Return the [X, Y] coordinate for the center point of the cell that contains the specified text.  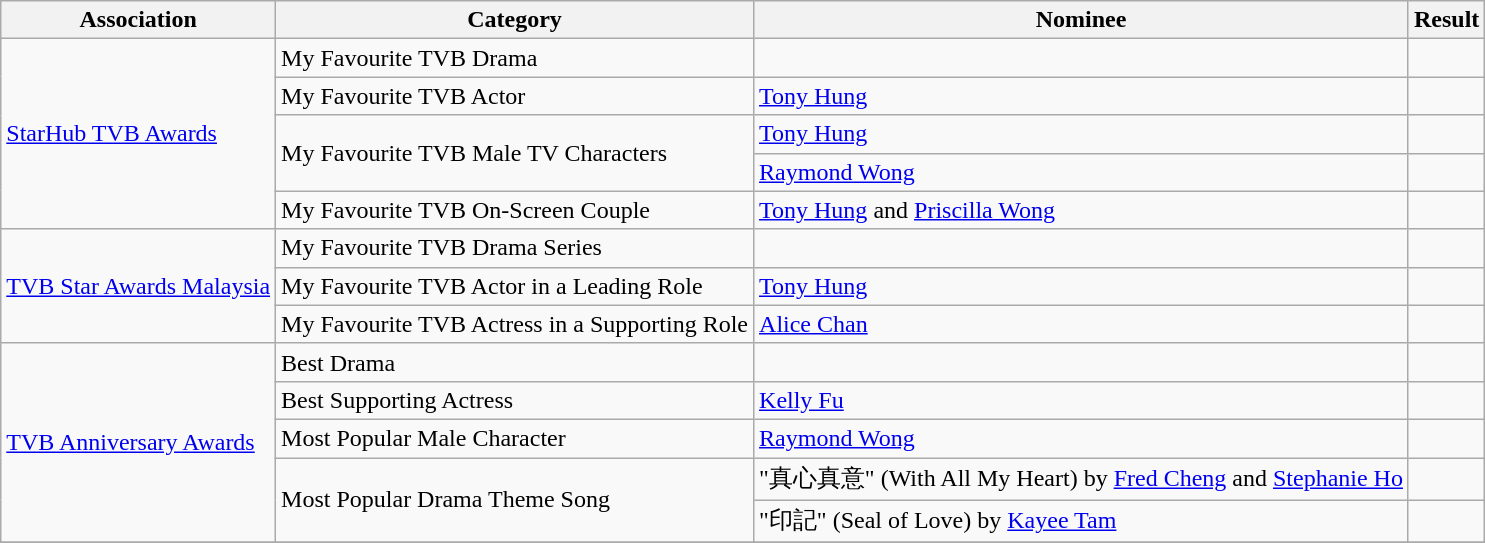
Nominee [1082, 20]
My Favourite TVB Drama [515, 58]
StarHub TVB Awards [138, 134]
Category [515, 20]
My Favourite TVB Actor in a Leading Role [515, 286]
Association [138, 20]
TVB Anniversary Awards [138, 442]
Alice Chan [1082, 324]
TVB Star Awards Malaysia [138, 286]
Tony Hung and Priscilla Wong [1082, 210]
"真心真意" (With All My Heart) by Fred Cheng and Stephanie Ho [1082, 480]
My Favourite TVB Actress in a Supporting Role [515, 324]
Kelly Fu [1082, 400]
Result [1446, 20]
My Favourite TVB Drama Series [515, 248]
Best Supporting Actress [515, 400]
My Favourite TVB Male TV Characters [515, 153]
My Favourite TVB On-Screen Couple [515, 210]
Most Popular Male Character [515, 438]
"印記" (Seal of Love) by Kayee Tam [1082, 522]
Most Popular Drama Theme Song [515, 500]
My Favourite TVB Actor [515, 96]
Best Drama [515, 362]
